Return the [x, y] coordinate for the center point of the cell that contains the specified text.  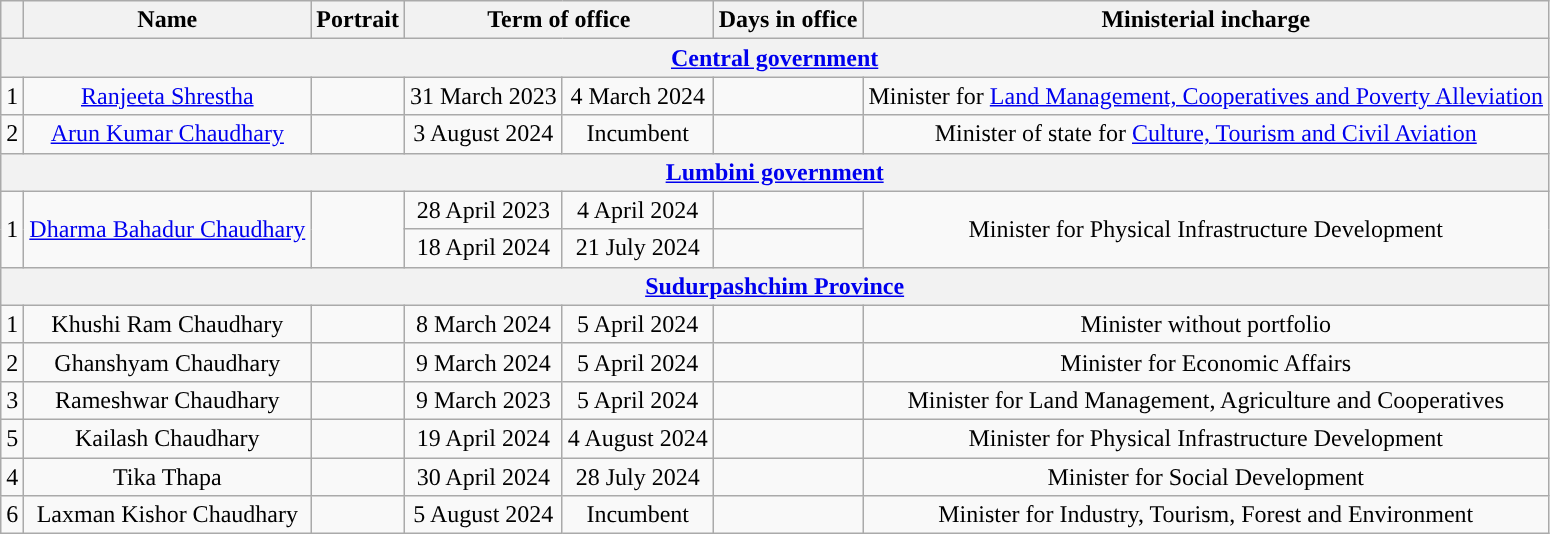
Rameshwar Chaudhary [168, 400]
Kailash Chaudhary [168, 438]
4 August 2024 [638, 438]
4 March 2024 [638, 96]
Tika Thapa [168, 477]
3 [12, 400]
21 July 2024 [638, 248]
Ghanshyam Chaudhary [168, 362]
19 April 2024 [483, 438]
5 August 2024 [483, 515]
8 March 2024 [483, 324]
Minister for Social Development [1206, 477]
18 April 2024 [483, 248]
28 July 2024 [638, 477]
Minister for Land Management, Agriculture and Cooperatives [1206, 400]
4 [12, 477]
Name [168, 20]
Lumbini government [775, 172]
Sudurpashchim Province [775, 286]
4 April 2024 [638, 210]
Central government [775, 58]
Ranjeeta Shrestha [168, 96]
Minister for Land Management, Cooperatives and Poverty Alleviation [1206, 96]
6 [12, 515]
5 [12, 438]
Term of office [558, 20]
Days in office [788, 20]
Ministerial incharge [1206, 20]
9 March 2024 [483, 362]
9 March 2023 [483, 400]
31 March 2023 [483, 96]
Arun Kumar Chaudhary [168, 134]
28 April 2023 [483, 210]
Khushi Ram Chaudhary [168, 324]
Minister without portfolio [1206, 324]
Minister for Economic Affairs [1206, 362]
Minister of state for Culture, Tourism and Civil Aviation [1206, 134]
Laxman Kishor Chaudhary [168, 515]
Portrait [358, 20]
3 August 2024 [483, 134]
Dharma Bahadur Chaudhary [168, 229]
Minister for Industry, Tourism, Forest and Environment [1206, 515]
30 April 2024 [483, 477]
